Locate the cell with the specified text and output its [x, y] center coordinate. 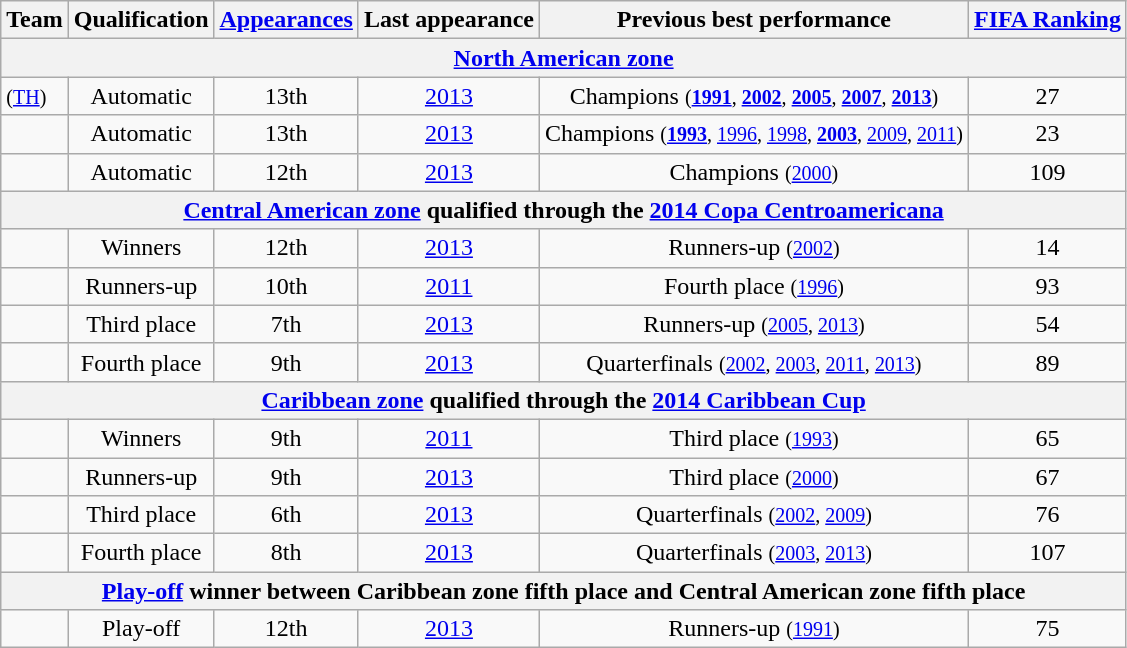
Previous best performance [754, 20]
7th [286, 324]
65 [1047, 438]
Runners-up (2005, 2013) [754, 324]
Caribbean zone qualified through the 2014 Caribbean Cup [564, 400]
Fourth place (1996) [754, 286]
Last appearance [448, 20]
Team [35, 20]
(TH) [35, 96]
Appearances [286, 20]
Champions (1991, 2002, 2005, 2007, 2013) [754, 96]
Champions (2000) [754, 172]
Third place (1993) [754, 438]
89 [1047, 362]
Quarterfinals (2003, 2013) [754, 553]
North American zone [564, 58]
8th [286, 553]
107 [1047, 553]
27 [1047, 96]
Quarterfinals (2002, 2009) [754, 515]
FIFA Ranking [1047, 20]
Runners-up (2002) [754, 248]
75 [1047, 629]
Play-off [141, 629]
Runners-up (1991) [754, 629]
93 [1047, 286]
76 [1047, 515]
Central American zone qualified through the 2014 Copa Centroamericana [564, 210]
23 [1047, 134]
Champions (1993, 1996, 1998, 2003, 2009, 2011) [754, 134]
Quarterfinals (2002, 2003, 2011, 2013) [754, 362]
10th [286, 286]
Play-off winner between Caribbean zone fifth place and Central American zone fifth place [564, 591]
Qualification [141, 20]
14 [1047, 248]
109 [1047, 172]
6th [286, 515]
Third place (2000) [754, 477]
54 [1047, 324]
67 [1047, 477]
